Locate the cell with the specified text and output its [x, y] center coordinate. 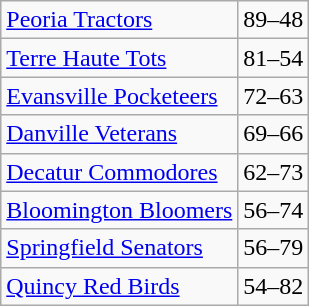
72–63 [274, 96]
56–79 [274, 248]
Danville Veterans [120, 134]
Evansville Pocketeers [120, 96]
Peoria Tractors [120, 20]
Decatur Commodores [120, 172]
81–54 [274, 58]
Terre Haute Tots [120, 58]
56–74 [274, 210]
54–82 [274, 286]
Springfield Senators [120, 248]
62–73 [274, 172]
89–48 [274, 20]
Quincy Red Birds [120, 286]
Bloomington Bloomers [120, 210]
69–66 [274, 134]
